Identify which cell holds the provided text, then report its (X, Y) central coordinate. 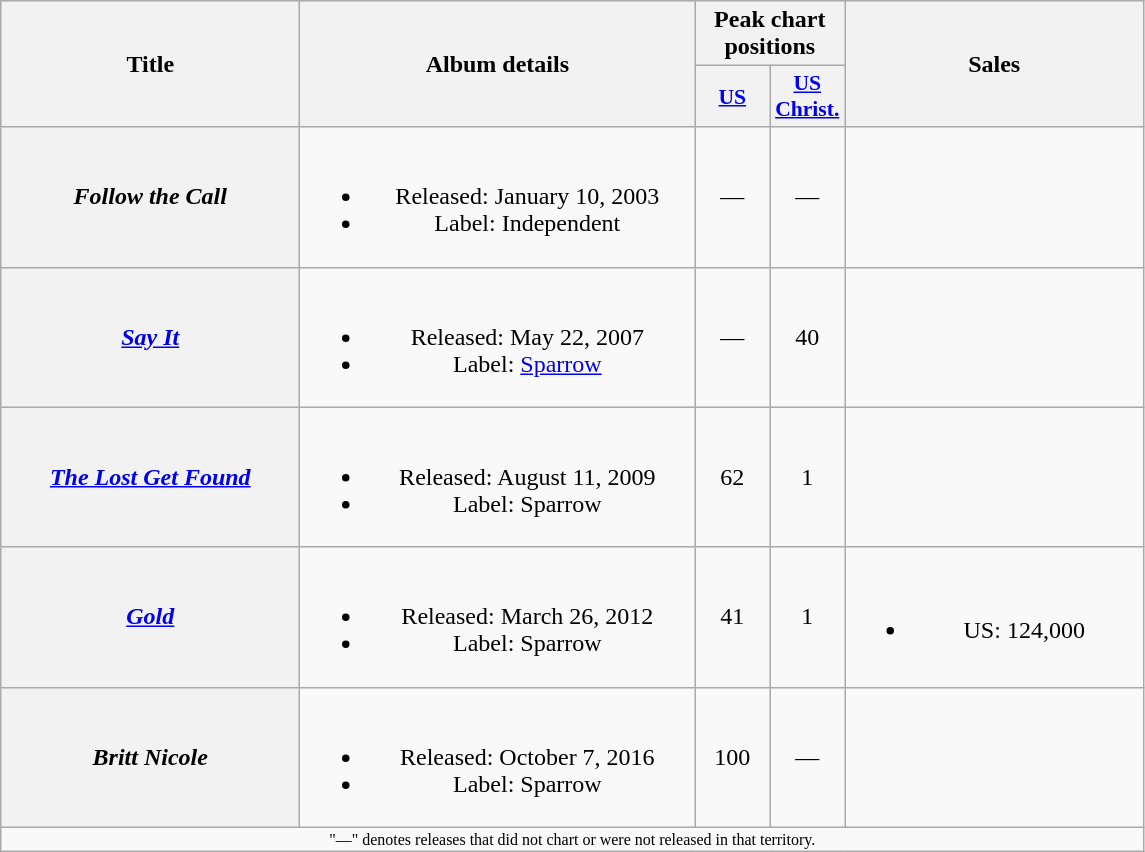
Released: May 22, 2007Label: Sparrow (498, 337)
Released: October 7, 2016Label: Sparrow (498, 757)
Gold (150, 617)
Follow the Call (150, 197)
Title (150, 64)
Say It (150, 337)
Britt Nicole (150, 757)
The Lost Get Found (150, 477)
Released: August 11, 2009Label: Sparrow (498, 477)
USChrist. (808, 96)
Released: March 26, 2012Label: Sparrow (498, 617)
41 (732, 617)
Released: January 10, 2003Label: Independent (498, 197)
Sales (994, 64)
40 (808, 337)
"—" denotes releases that did not chart or were not released in that territory. (572, 839)
Album details (498, 64)
Peak chart positions (770, 34)
US: 124,000 (994, 617)
US (732, 96)
100 (732, 757)
62 (732, 477)
